Return the (x, y) coordinate for the center point of the cell that contains the specified text.  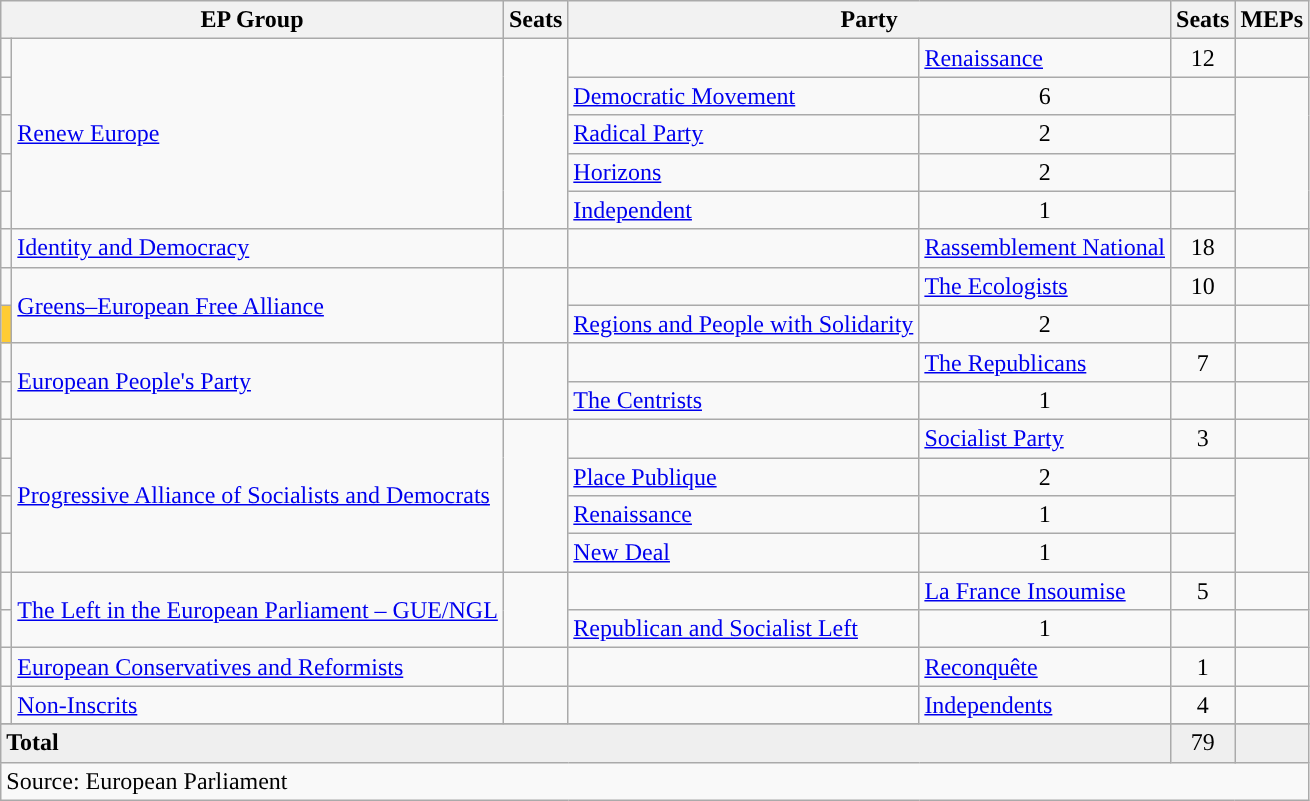
Identity and Democracy (258, 248)
Source: European Parliament (655, 781)
The Republicans (1045, 362)
Socialist Party (1045, 438)
5 (1203, 591)
Radical Party (744, 134)
EP Group (252, 20)
The Left in the European Parliament – GUE/NGL (258, 610)
Progressive Alliance of Socialists and Democrats (258, 495)
Non-Inscrits (258, 705)
Total (586, 743)
Independent (744, 210)
MEPs (1272, 20)
New Deal (744, 553)
3 (1203, 438)
Reconquête (1045, 667)
Rassemblement National (1045, 248)
6 (1045, 96)
The Ecologists (1045, 286)
4 (1203, 705)
Independents (1045, 705)
Regions and People with Solidarity (744, 324)
Place Publique (744, 477)
10 (1203, 286)
Party (870, 20)
Greens–European Free Alliance (258, 305)
7 (1203, 362)
Democratic Movement (744, 96)
European Conservatives and Reformists (258, 667)
Republican and Socialist Left (744, 629)
79 (1203, 743)
Renew Europe (258, 134)
The Centrists (744, 400)
12 (1203, 58)
European People's Party (258, 381)
18 (1203, 248)
La France Insoumise (1045, 591)
Horizons (744, 172)
